Determine the [x, y] coordinate at the center of the cell enclosing the given text.  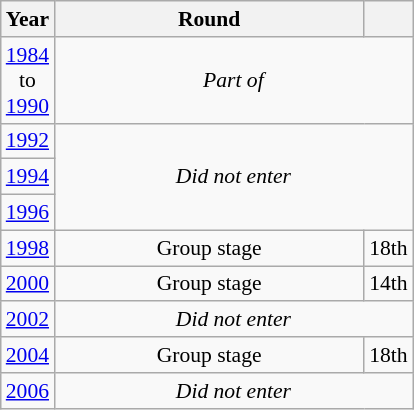
2000 [28, 284]
Part of [234, 80]
1996 [28, 213]
1994 [28, 177]
2002 [28, 320]
1984to1990 [28, 80]
Year [28, 19]
1992 [28, 141]
1998 [28, 248]
14th [388, 284]
2004 [28, 355]
2006 [28, 391]
Round [209, 19]
